From the cell containing the given text, extract its center point as [X, Y] coordinate. 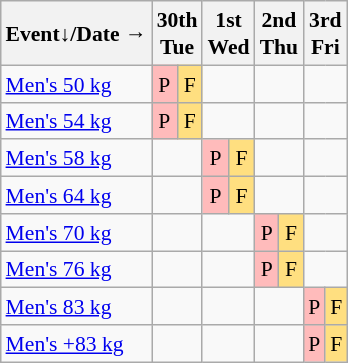
Men's 76 kg [76, 268]
30thTue [178, 33]
3rdFri [325, 33]
Men's 50 kg [76, 84]
2ndThu [280, 33]
Men's 83 kg [76, 306]
1stWed [228, 33]
Men's 70 kg [76, 232]
Men's 58 kg [76, 158]
Men's 64 kg [76, 194]
Men's 54 kg [76, 120]
Men's +83 kg [76, 344]
Event↓/Date → [76, 33]
